Provide the (x, y) coordinate of the cell's center where the given text is located.  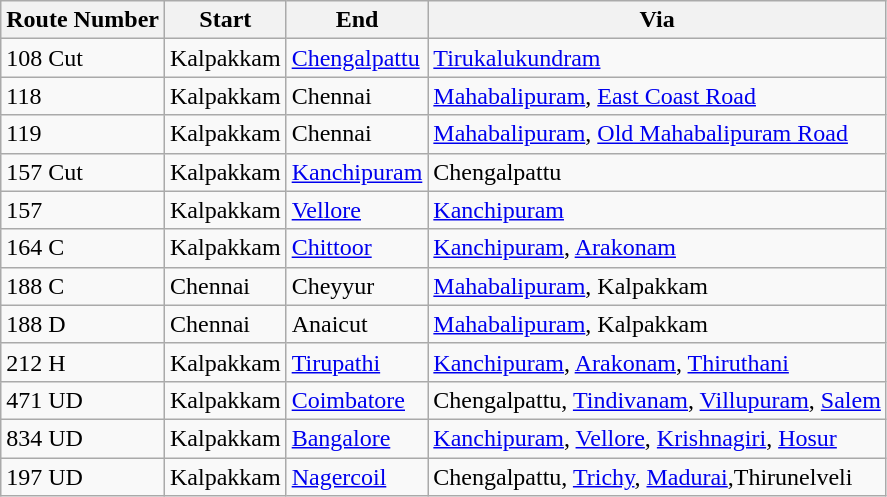
Start (225, 20)
Chittoor (357, 248)
Kanchipuram, Arakonam, Thiruthani (658, 362)
157 Cut (83, 172)
Vellore (357, 210)
119 (83, 134)
108 Cut (83, 58)
Tirukalukundram (658, 58)
Nagercoil (357, 477)
Tirupathi (357, 362)
Chengalpattu, Trichy, Madurai,Thirunelveli (658, 477)
197 UD (83, 477)
Chengalpattu, Tindivanam, Villupuram, Salem (658, 400)
Via (658, 20)
118 (83, 96)
834 UD (83, 438)
188 D (83, 324)
Coimbatore (357, 400)
164 C (83, 248)
Anaicut (357, 324)
471 UD (83, 400)
Mahabalipuram, East Coast Road (658, 96)
Bangalore (357, 438)
End (357, 20)
Cheyyur (357, 286)
157 (83, 210)
Mahabalipuram, Old Mahabalipuram Road (658, 134)
188 C (83, 286)
Kanchipuram, Arakonam (658, 248)
Kanchipuram, Vellore, Krishnagiri, Hosur (658, 438)
212 H (83, 362)
Route Number (83, 20)
